Determine the [X, Y] coordinate at the center of the cell enclosing the given text.  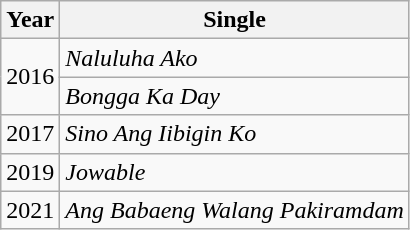
2017 [30, 134]
Year [30, 20]
Single [234, 20]
Jowable [234, 172]
Sino Ang Iibigin Ko [234, 134]
2016 [30, 77]
Ang Babaeng Walang Pakiramdam [234, 210]
Naluluha Ako [234, 58]
2019 [30, 172]
Bongga Ka Day [234, 96]
2021 [30, 210]
